Pinpoint the cell where the given text exists, returning its (x, y) midpoint coordinate. 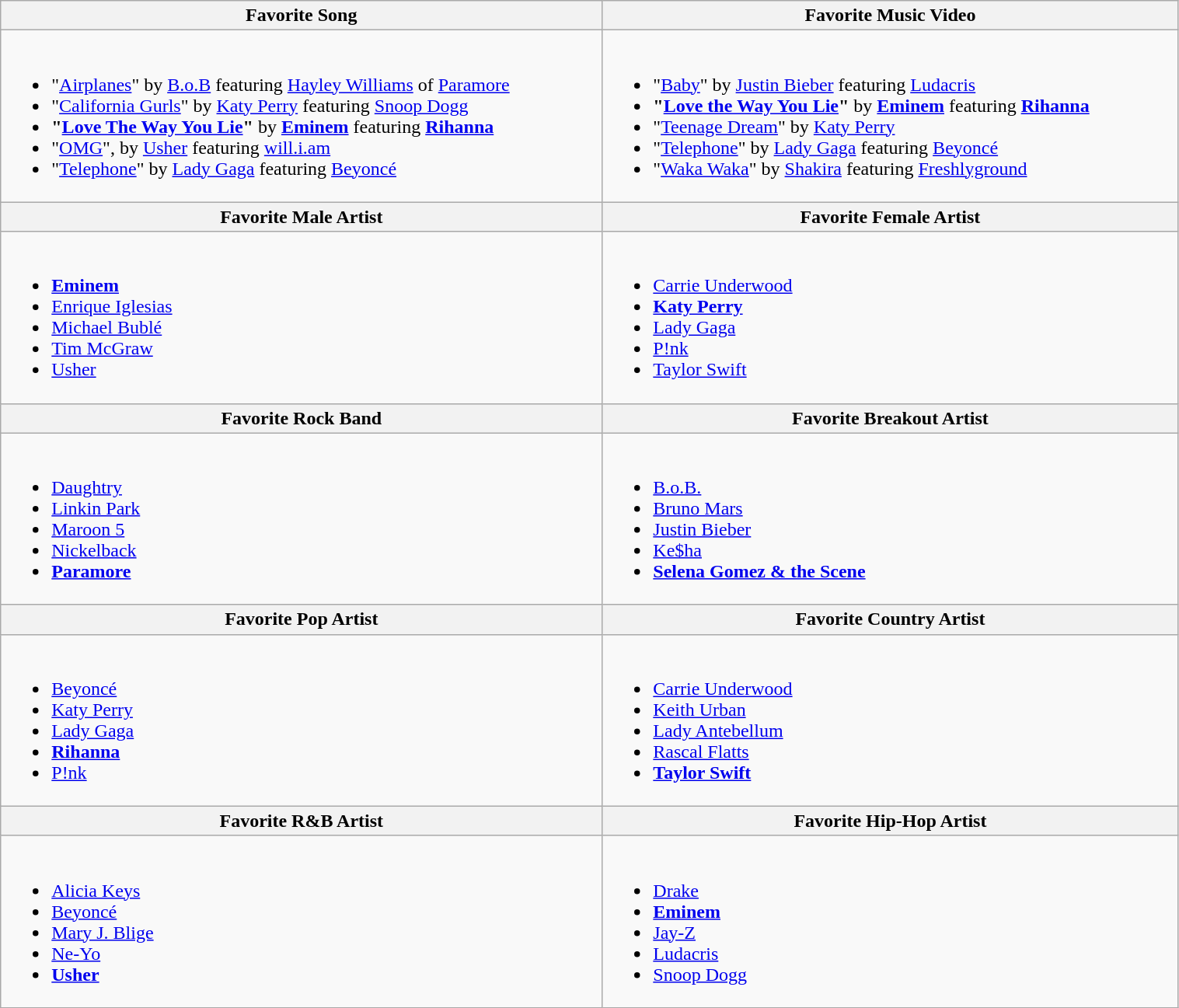
Favorite Country Artist (891, 619)
Favorite Song (302, 16)
Favorite Female Artist (891, 217)
Favorite Rock Band (302, 418)
Favorite R&B Artist (302, 821)
BeyoncéKaty PerryLady GagaRihannaP!nk (302, 720)
Favorite Music Video (891, 16)
Alicia KeysBeyoncéMary J. BligeNe-YoUsher (302, 922)
Carrie UnderwoodKaty PerryLady GagaP!nkTaylor Swift (891, 317)
Carrie UnderwoodKeith UrbanLady AntebellumRascal FlattsTaylor Swift (891, 720)
Favorite Hip-Hop Artist (891, 821)
Favorite Male Artist (302, 217)
B.o.B.Bruno MarsJustin BieberKe$haSelena Gomez & the Scene (891, 519)
DrakeEminemJay-ZLudacrisSnoop Dogg (891, 922)
DaughtryLinkin ParkMaroon 5NickelbackParamore (302, 519)
EminemEnrique IglesiasMichael BubléTim McGrawUsher (302, 317)
Favorite Breakout Artist (891, 418)
Favorite Pop Artist (302, 619)
